Return (x, y) of the center of cell containing provided text 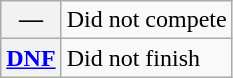
Did not compete (146, 20)
Did not finish (146, 58)
DNF (31, 58)
— (31, 20)
